Locate the cell with the specified text and output its [X, Y] center coordinate. 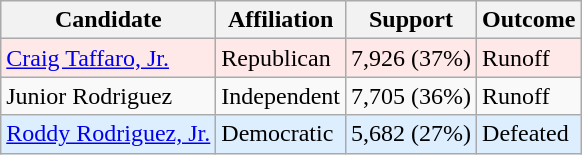
Support [410, 20]
Defeated [529, 134]
5,682 (27%) [410, 134]
Junior Rodriguez [108, 96]
Outcome [529, 20]
7,926 (37%) [410, 58]
Candidate [108, 20]
Roddy Rodriguez, Jr. [108, 134]
Republican [281, 58]
Democratic [281, 134]
7,705 (36%) [410, 96]
Affiliation [281, 20]
Craig Taffaro, Jr. [108, 58]
Independent [281, 96]
